Return (X, Y) of the center of cell containing provided text 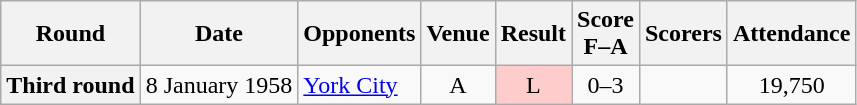
ScoreF–A (606, 34)
Third round (70, 85)
Date (219, 34)
York City (360, 85)
Venue (458, 34)
Opponents (360, 34)
Result (533, 34)
8 January 1958 (219, 85)
0–3 (606, 85)
A (458, 85)
L (533, 85)
Scorers (683, 34)
Round (70, 34)
Attendance (791, 34)
19,750 (791, 85)
